Capture the cell that displays the provided text and extract its (x, y) central coordinate. 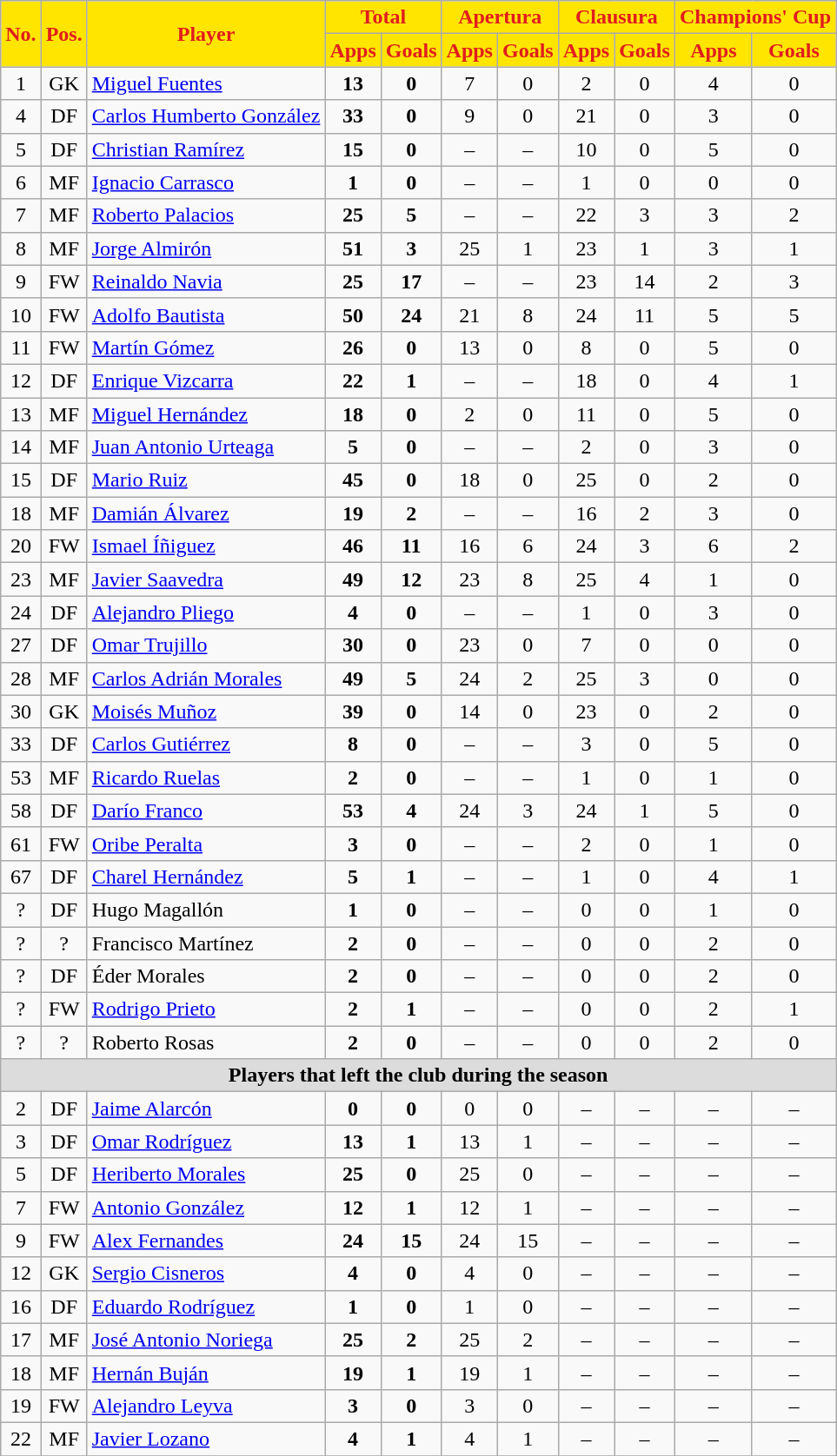
Omar Trujillo (206, 645)
61 (21, 844)
Jorge Almirón (206, 248)
Roberto Rosas (206, 1042)
50 (353, 314)
58 (21, 811)
Omar Rodríguez (206, 1142)
Alejandro Pliego (206, 612)
Darío Franco (206, 811)
Champions' Cup (754, 17)
Carlos Adrián Morales (206, 678)
Apertura (500, 17)
Francisco Martínez (206, 943)
27 (21, 645)
José Antonio Noriega (206, 1340)
Javier Saavedra (206, 579)
Christian Ramírez (206, 149)
Oribe Peralta (206, 844)
Roberto Palacios (206, 215)
Ismael Íñiguez (206, 546)
Charel Hernández (206, 877)
28 (21, 678)
Alex Fernandes (206, 1241)
Jaime Alarcón (206, 1109)
45 (353, 480)
Eduardo Rodríguez (206, 1307)
Javier Lozano (206, 1439)
Éder Morales (206, 976)
Ignacio Carrasco (206, 182)
Mario Ruiz (206, 480)
Carlos Gutiérrez (206, 745)
Adolfo Bautista (206, 314)
Total (383, 17)
No. (21, 34)
Antonio González (206, 1208)
67 (21, 877)
46 (353, 546)
Heriberto Morales (206, 1175)
Reinaldo Navia (206, 281)
Player (206, 34)
Sergio Cisneros (206, 1274)
Clausura (616, 17)
Hernán Buján (206, 1373)
Ricardo Ruelas (206, 778)
Miguel Hernández (206, 414)
Miguel Fuentes (206, 83)
Players that left the club during the season (419, 1075)
Alejandro Leyva (206, 1406)
Hugo Magallón (206, 910)
Rodrigo Prieto (206, 1009)
Damián Álvarez (206, 513)
Moisés Muñoz (206, 711)
51 (353, 248)
26 (353, 347)
Enrique Vizcarra (206, 381)
20 (21, 546)
Carlos Humberto González (206, 116)
39 (353, 711)
Juan Antonio Urteaga (206, 447)
Pos. (64, 34)
Martín Gómez (206, 347)
